Determine the (X, Y) coordinate at the center of the cell enclosing the given text.  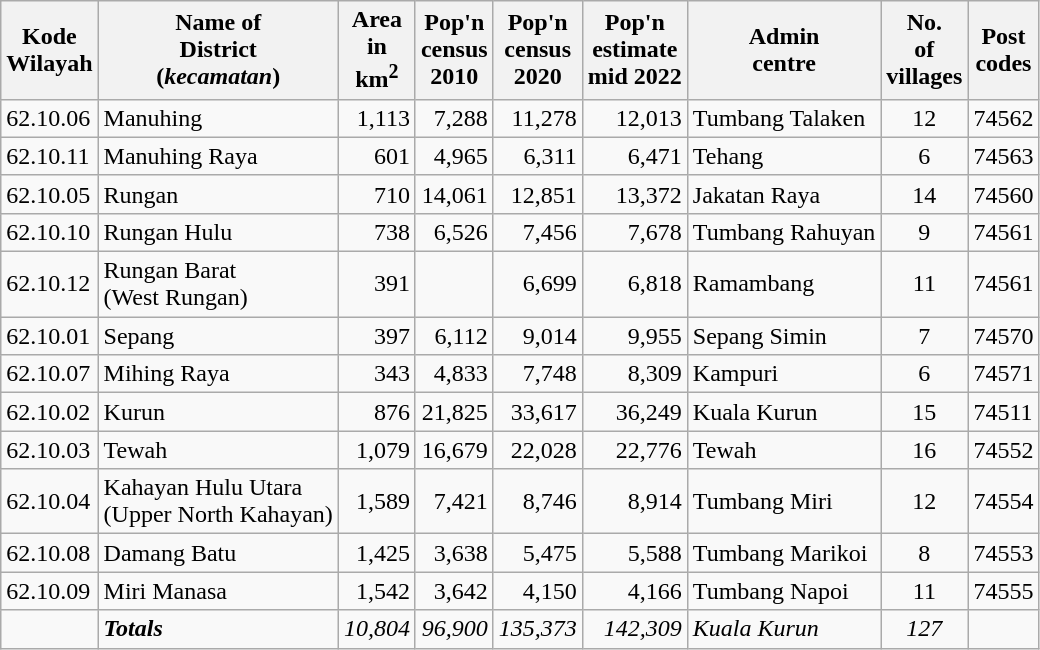
Postcodes (1004, 50)
Kampuri (784, 374)
74560 (1004, 194)
Rungan Barat (West Rungan) (218, 284)
Kurun (218, 412)
36,249 (634, 412)
6,818 (634, 284)
Manuhing (218, 118)
62.10.04 (50, 502)
6,112 (454, 336)
Tumbang Napoi (784, 591)
Tumbang Miri (784, 502)
62.10.09 (50, 591)
Pop'nestimatemid 2022 (634, 50)
7 (924, 336)
601 (376, 156)
4,833 (454, 374)
9,014 (538, 336)
Name ofDistrict(kecamatan) (218, 50)
Sepang (218, 336)
Damang Batu (218, 553)
74554 (1004, 502)
Ramambang (784, 284)
1,589 (376, 502)
7,288 (454, 118)
62.10.07 (50, 374)
Kode Wilayah (50, 50)
Area in km2 (376, 50)
62.10.03 (50, 450)
Kahayan Hulu Utara(Upper North Kahayan) (218, 502)
397 (376, 336)
62.10.05 (50, 194)
8,914 (634, 502)
7,678 (634, 232)
6,699 (538, 284)
12,851 (538, 194)
74552 (1004, 450)
74571 (1004, 374)
9 (924, 232)
62.10.12 (50, 284)
22,776 (634, 450)
Mihing Raya (218, 374)
1,113 (376, 118)
4,965 (454, 156)
9,955 (634, 336)
7,748 (538, 374)
74563 (1004, 156)
62.10.11 (50, 156)
1,079 (376, 450)
127 (924, 629)
11,278 (538, 118)
3,642 (454, 591)
135,373 (538, 629)
74511 (1004, 412)
Tumbang Talaken (784, 118)
62.10.01 (50, 336)
15 (924, 412)
Pop'ncensus2010 (454, 50)
62.10.06 (50, 118)
710 (376, 194)
6,471 (634, 156)
Manuhing Raya (218, 156)
21,825 (454, 412)
4,150 (538, 591)
16,679 (454, 450)
14 (924, 194)
876 (376, 412)
Tumbang Rahuyan (784, 232)
738 (376, 232)
Tehang (784, 156)
Rungan Hulu (218, 232)
10,804 (376, 629)
5,588 (634, 553)
33,617 (538, 412)
8,746 (538, 502)
1,425 (376, 553)
12,013 (634, 118)
Sepang Simin (784, 336)
391 (376, 284)
No. ofvillages (924, 50)
74553 (1004, 553)
142,309 (634, 629)
343 (376, 374)
16 (924, 450)
8 (924, 553)
62.10.08 (50, 553)
4,166 (634, 591)
62.10.02 (50, 412)
13,372 (634, 194)
1,542 (376, 591)
7,421 (454, 502)
62.10.10 (50, 232)
5,475 (538, 553)
74562 (1004, 118)
74570 (1004, 336)
14,061 (454, 194)
Totals (218, 629)
Admincentre (784, 50)
Pop'ncensus2020 (538, 50)
22,028 (538, 450)
6,311 (538, 156)
3,638 (454, 553)
7,456 (538, 232)
96,900 (454, 629)
6,526 (454, 232)
Jakatan Raya (784, 194)
Rungan (218, 194)
8,309 (634, 374)
Miri Manasa (218, 591)
74555 (1004, 591)
Tumbang Marikoi (784, 553)
